Extract the [x, y] coordinate from the center of the cell holding the provided text.  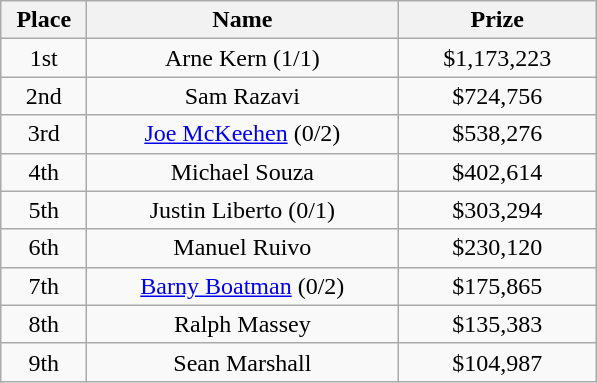
Joe McKeehen (0/2) [242, 134]
Sam Razavi [242, 96]
7th [44, 286]
$230,120 [498, 248]
$175,865 [498, 286]
9th [44, 362]
$724,756 [498, 96]
$104,987 [498, 362]
2nd [44, 96]
Barny Boatman (0/2) [242, 286]
Name [242, 20]
Place [44, 20]
Prize [498, 20]
8th [44, 324]
6th [44, 248]
$135,383 [498, 324]
3rd [44, 134]
Ralph Massey [242, 324]
$1,173,223 [498, 58]
4th [44, 172]
Michael Souza [242, 172]
Sean Marshall [242, 362]
1st [44, 58]
$538,276 [498, 134]
$402,614 [498, 172]
Manuel Ruivo [242, 248]
Arne Kern (1/1) [242, 58]
$303,294 [498, 210]
Justin Liberto (0/1) [242, 210]
5th [44, 210]
